Find where the given text appears and provide that cell's center as [X, Y] coordinate. 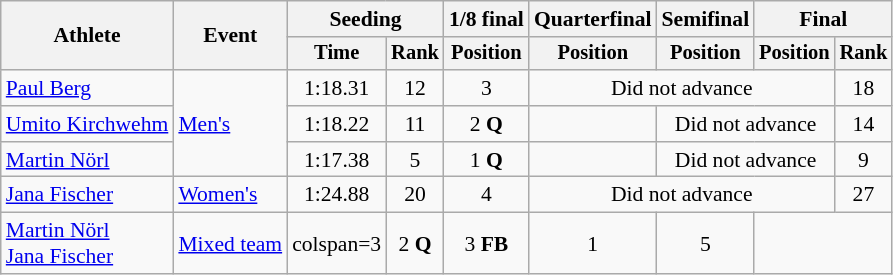
1:17.38 [336, 160]
1:24.88 [336, 195]
Martin NörlJana Fischer [88, 244]
1 Q [486, 160]
Semifinal [706, 19]
Women's [230, 195]
1:18.31 [336, 88]
colspan=3 [336, 244]
Martin Nörl [88, 160]
Final [823, 19]
9 [864, 160]
3 FB [486, 244]
Time [336, 54]
Umito Kirchwehm [88, 124]
1:18.22 [336, 124]
11 [415, 124]
Event [230, 36]
Paul Berg [88, 88]
Mixed team [230, 244]
20 [415, 195]
27 [864, 195]
14 [864, 124]
Athlete [88, 36]
18 [864, 88]
Jana Fischer [88, 195]
1/8 final [486, 19]
Quarterfinal [593, 19]
Men's [230, 124]
Seeding [366, 19]
3 [486, 88]
12 [415, 88]
4 [486, 195]
1 [593, 244]
